Determine the (x, y) coordinate at the center of the cell enclosing the given text.  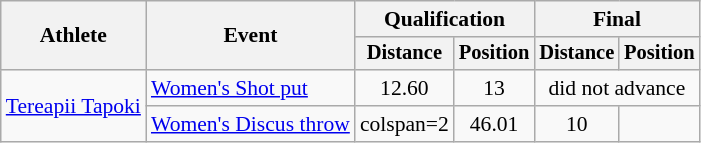
46.01 (494, 124)
Tereapii Tapoki (74, 106)
Qualification (444, 19)
Women's Discus throw (250, 124)
13 (494, 88)
Final (616, 19)
Athlete (74, 36)
Women's Shot put (250, 88)
12.60 (404, 88)
10 (576, 124)
Event (250, 36)
did not advance (616, 88)
colspan=2 (404, 124)
